Determine the [X, Y] coordinate at the center of the cell enclosing the given text.  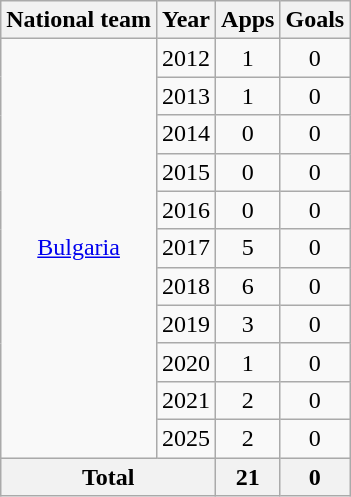
2021 [186, 400]
2014 [186, 134]
2018 [186, 286]
2016 [186, 210]
2025 [186, 438]
Year [186, 20]
Apps [248, 20]
National team [79, 20]
2015 [186, 172]
2020 [186, 362]
2012 [186, 58]
21 [248, 477]
Total [108, 477]
3 [248, 324]
2013 [186, 96]
2017 [186, 248]
Bulgaria [79, 248]
6 [248, 286]
2019 [186, 324]
5 [248, 248]
Goals [315, 20]
